Locate the cell with the specified text and output its [X, Y] center coordinate. 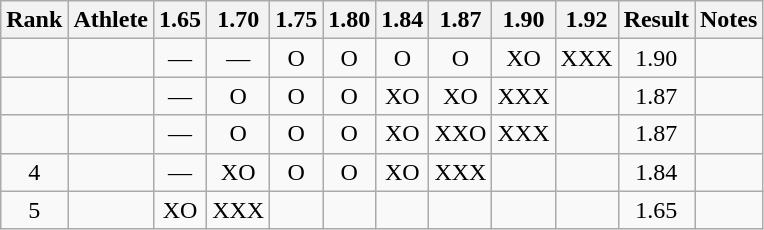
Athlete [111, 20]
5 [34, 210]
1.70 [238, 20]
Result [656, 20]
1.75 [296, 20]
Notes [728, 20]
4 [34, 172]
1.92 [586, 20]
1.80 [350, 20]
Rank [34, 20]
XXO [460, 134]
